Provide the (X, Y) coordinate of the cell's center where the given text is located.  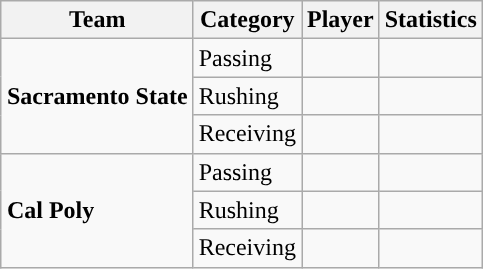
Statistics (430, 20)
Player (341, 20)
Team (97, 20)
Sacramento State (97, 96)
Cal Poly (97, 210)
Category (247, 20)
